Detect which cell encompasses the target text, then output its [x, y] center coordinate. 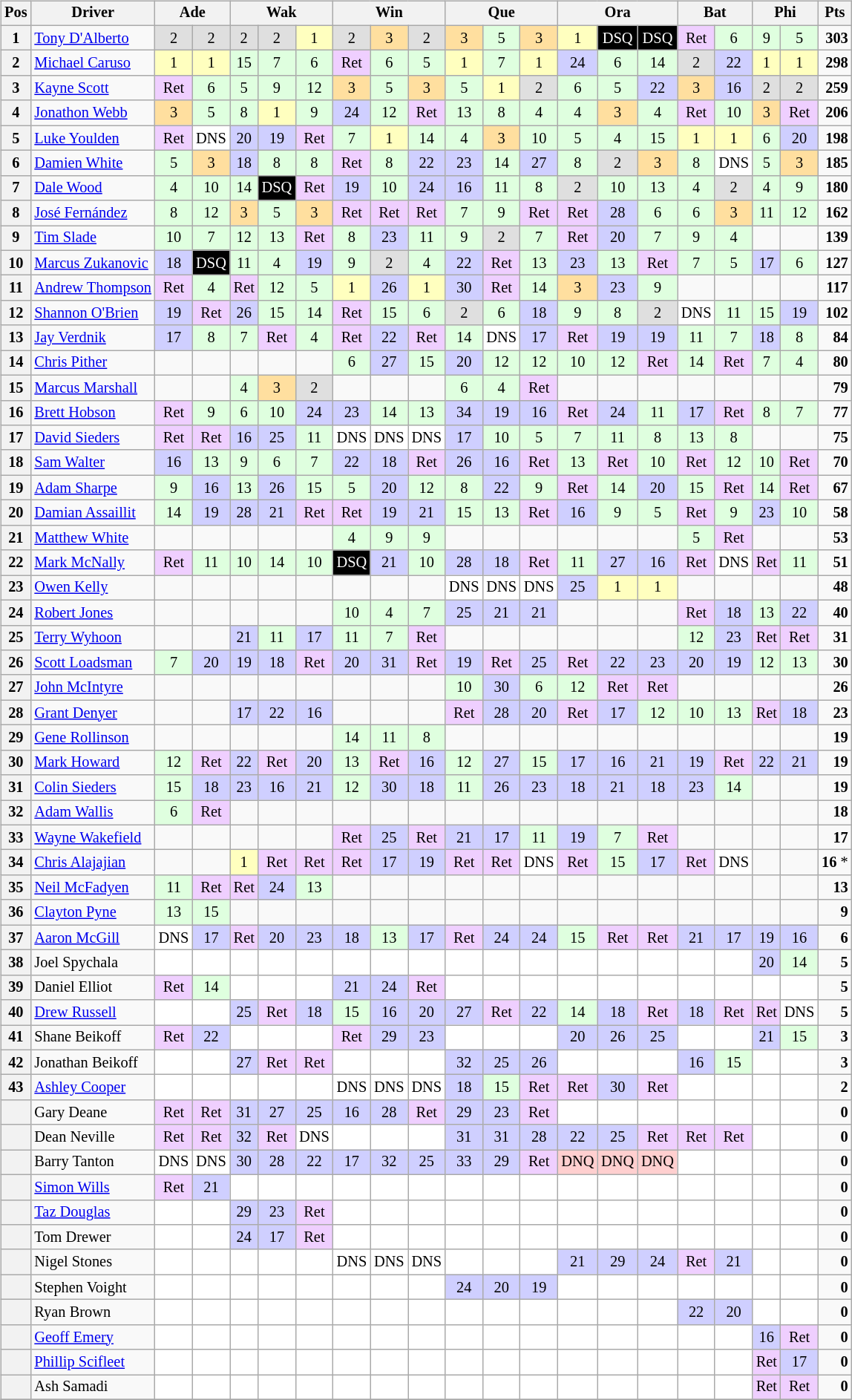
Taz Douglas [92, 1212]
Wayne Wakefield [92, 837]
Wak [282, 13]
Luke Youlden [92, 138]
Ash Samadi [92, 1387]
Damien White [92, 163]
Shane Beikoff [92, 1038]
198 [834, 138]
Scott Loadsman [92, 663]
Shannon O'Brien [92, 313]
Mark Howard [92, 762]
58 [834, 513]
Stephen Voight [92, 1287]
Ade [193, 13]
Mark McNally [92, 563]
43 [16, 1087]
Simon Wills [92, 1187]
16 * [834, 863]
38 [16, 963]
39 [16, 987]
Jay Verdnik [92, 338]
Ora [617, 13]
139 [834, 238]
77 [834, 413]
Pts [834, 13]
117 [834, 288]
162 [834, 213]
Owen Kelly [92, 588]
Brett Hobson [92, 413]
102 [834, 313]
Robert Jones [92, 612]
67 [834, 488]
259 [834, 88]
75 [834, 438]
Sam Walter [92, 462]
Matthew White [92, 537]
Ashley Cooper [92, 1087]
Bat [715, 13]
Chris Alajajian [92, 863]
Gene Rollinson [92, 738]
Driver [92, 13]
Marcus Marshall [92, 387]
127 [834, 263]
303 [834, 38]
42 [16, 1062]
Phi [785, 13]
36 [16, 912]
Adam Sharpe [92, 488]
José Fernández [92, 213]
Andrew Thompson [92, 288]
Geoff Emery [92, 1337]
Colin Sieders [92, 788]
51 [834, 563]
298 [834, 63]
Phillip Scifleet [92, 1362]
53 [834, 537]
Jonathon Webb [92, 113]
35 [16, 888]
Win [389, 13]
Michael Caruso [92, 63]
Que [502, 13]
Terry Wyhoon [92, 638]
Pos [16, 13]
Adam Wallis [92, 813]
206 [834, 113]
185 [834, 163]
Dean Neville [92, 1137]
Daniel Elliot [92, 987]
Tom Drewer [92, 1237]
Chris Pither [92, 363]
70 [834, 462]
Joel Spychala [92, 963]
Clayton Pyne [92, 912]
37 [16, 938]
48 [834, 588]
Marcus Zukanovic [92, 263]
John McIntyre [92, 687]
Damian Assaillit [92, 513]
Ryan Brown [92, 1312]
David Sieders [92, 438]
Tim Slade [92, 238]
Neil McFadyen [92, 888]
Nigel Stones [92, 1262]
Barry Tanton [92, 1162]
79 [834, 387]
Tony D'Alberto [92, 38]
41 [16, 1038]
Drew Russell [92, 1013]
180 [834, 188]
Aaron McGill [92, 938]
Jonathan Beikoff [92, 1062]
80 [834, 363]
84 [834, 338]
Gary Deane [92, 1113]
Grant Denyer [92, 713]
Kayne Scott [92, 88]
Dale Wood [92, 188]
